Pinpoint the cell where the given text exists, returning its [X, Y] midpoint coordinate. 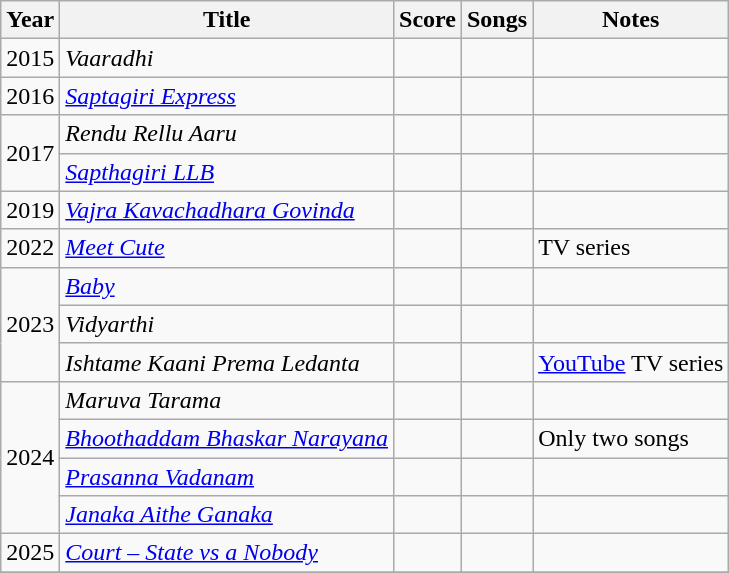
2019 [30, 210]
Baby [227, 286]
Vaaradhi [227, 58]
Vidyarthi [227, 324]
Meet Cute [227, 248]
Saptagiri Express [227, 96]
Prasanna Vadanam [227, 477]
Year [30, 20]
2023 [30, 324]
TV series [631, 248]
Notes [631, 20]
Maruva Tarama [227, 400]
Title [227, 20]
Songs [496, 20]
Score [428, 20]
Sapthagiri LLB [227, 172]
Janaka Aithe Ganaka [227, 515]
Ishtame Kaani Prema Ledanta [227, 362]
2015 [30, 58]
YouTube TV series [631, 362]
Vajra Kavachadhara Govinda [227, 210]
2022 [30, 248]
Rendu Rellu Aaru [227, 134]
Only two songs [631, 438]
Court – State vs a Nobody [227, 553]
Bhoothaddam Bhaskar Narayana [227, 438]
2025 [30, 553]
2016 [30, 96]
2024 [30, 457]
2017 [30, 153]
